Find where the given text appears and provide that cell's center as (x, y) coordinate. 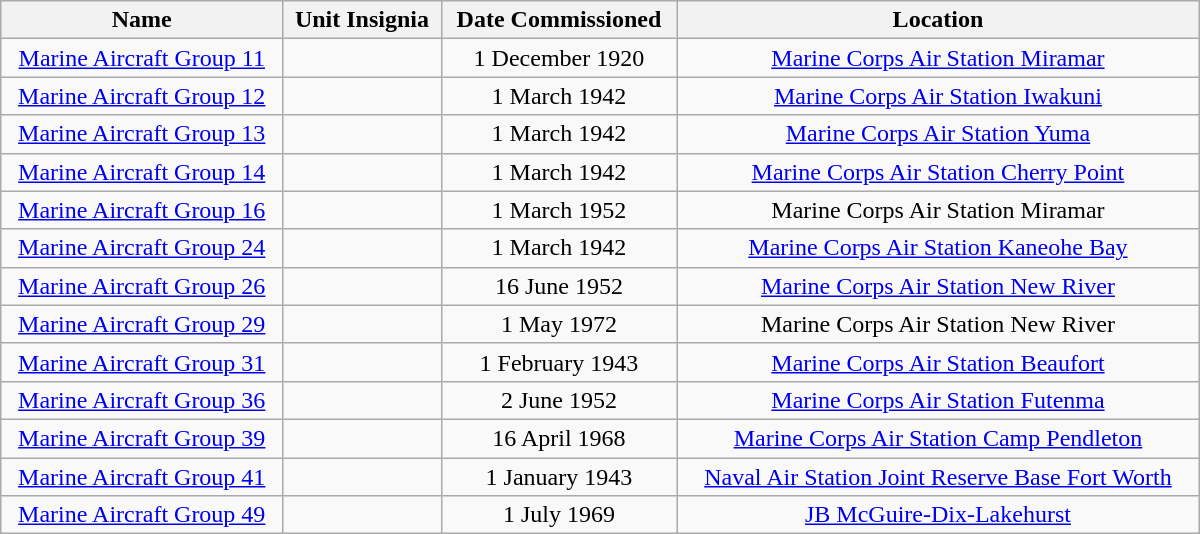
16 June 1952 (559, 286)
Marine Corps Air Station Camp Pendleton (938, 438)
1 July 1969 (559, 515)
1 March 1952 (559, 210)
2 June 1952 (559, 400)
Marine Corps Air Station Futenma (938, 400)
Date Commissioned (559, 20)
Marine Aircraft Group 26 (142, 286)
Marine Corps Air Station Beaufort (938, 362)
Marine Aircraft Group 11 (142, 58)
JB McGuire-Dix-Lakehurst (938, 515)
1 May 1972 (559, 324)
Location (938, 20)
Marine Aircraft Group 13 (142, 134)
Marine Corps Air Station Cherry Point (938, 172)
Name (142, 20)
Marine Aircraft Group 16 (142, 210)
16 April 1968 (559, 438)
Marine Aircraft Group 41 (142, 477)
Marine Aircraft Group 24 (142, 248)
Unit Insignia (362, 20)
Marine Corps Air Station Iwakuni (938, 96)
Marine Aircraft Group 29 (142, 324)
1 December 1920 (559, 58)
Marine Aircraft Group 14 (142, 172)
Marine Aircraft Group 31 (142, 362)
Marine Aircraft Group 36 (142, 400)
Naval Air Station Joint Reserve Base Fort Worth (938, 477)
Marine Corps Air Station Kaneohe Bay (938, 248)
1 February 1943 (559, 362)
Marine Aircraft Group 49 (142, 515)
Marine Aircraft Group 12 (142, 96)
Marine Corps Air Station Yuma (938, 134)
1 January 1943 (559, 477)
Marine Aircraft Group 39 (142, 438)
